Return (x, y) of the center of cell containing provided text 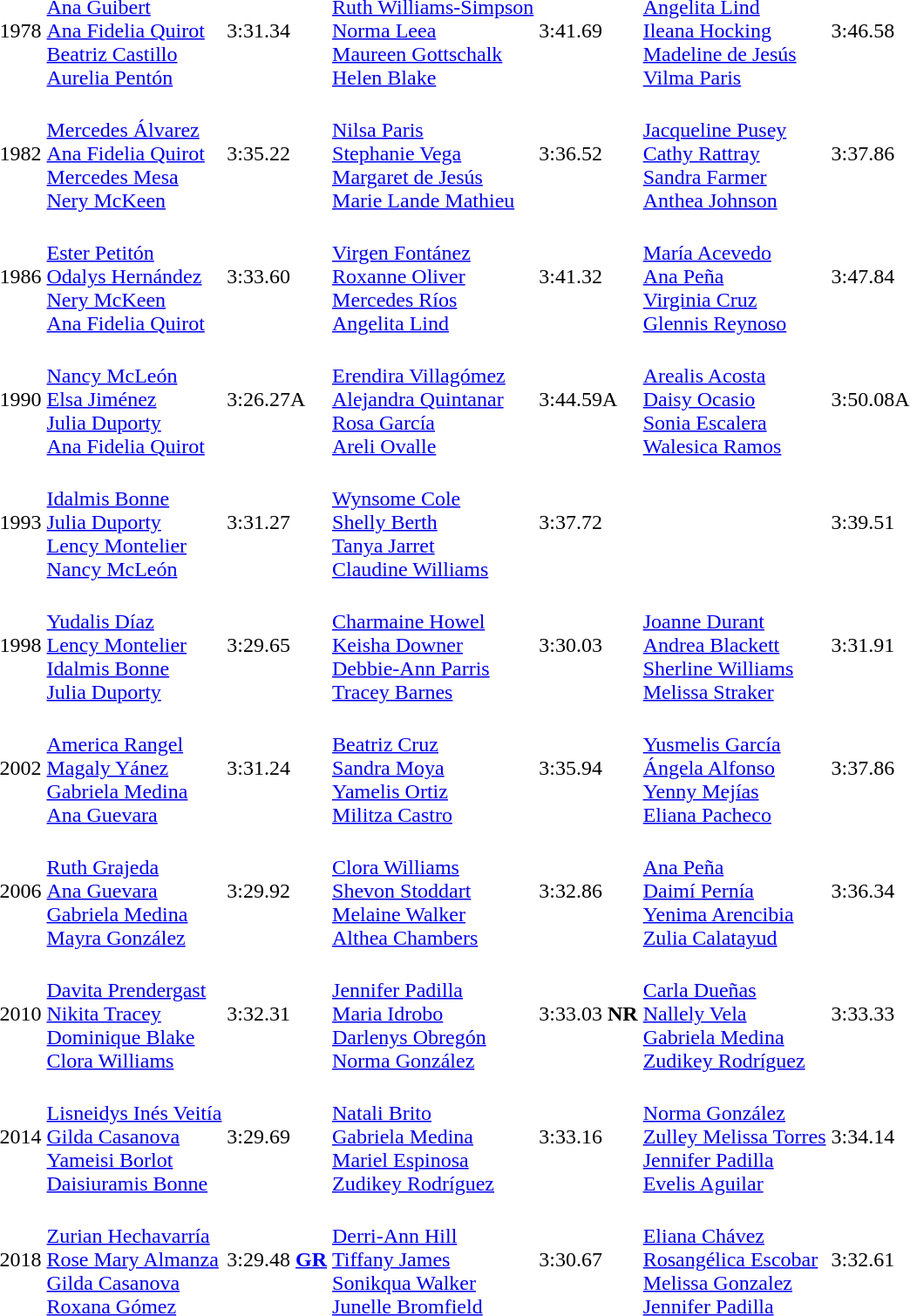
Nilsa ParisStephanie VegaMargaret de JesúsMarie Lande Mathieu (433, 153)
Yudalis DíazLency MontelierIdalmis BonneJulia Duporty (134, 645)
Davita PrendergastNikita TraceyDominique BlakeClora Williams (134, 1014)
3:41.32 (588, 276)
3:29.92 (277, 891)
Nancy McLeónElsa JiménezJulia DuportyAna Fidelia Quirot (134, 399)
Erendira VillagómezAlejandra QuintanarRosa GarcíaAreli Ovalle (433, 399)
Ruth GrajedaAna GuevaraGabriela MedinaMayra González (134, 891)
Ana PeñaDaimí PerníaYenima ArencibiaZulia Calatayud (734, 891)
3:33.03 NR (588, 1014)
Lisneidys Inés VeitíaGilda CasanovaYameisi BorlotDaisiuramis Bonne (134, 1136)
3:33.16 (588, 1136)
3:31.24 (277, 768)
Norma GonzálezZulley Melissa TorresJennifer PadillaEvelis Aguilar (734, 1136)
Mercedes ÁlvarezAna Fidelia QuirotMercedes MesaNery McKeen (134, 153)
Beatriz CruzSandra MoyaYamelis OrtizMilitza Castro (433, 768)
3:35.22 (277, 153)
Yusmelis GarcíaÁngela AlfonsoYenny MejíasEliana Pacheco (734, 768)
3:26.27A (277, 399)
Jacqueline PuseyCathy RattraySandra FarmerAnthea Johnson (734, 153)
Carla DueñasNallely VelaGabriela MedinaZudikey Rodríguez (734, 1014)
Virgen FontánezRoxanne OliverMercedes RíosAngelita Lind (433, 276)
Idalmis BonneJulia DuportyLency MontelierNancy McLeón (134, 522)
3:32.86 (588, 891)
Natali BritoGabriela MedinaMariel EspinosaZudikey Rodríguez (433, 1136)
3:29.69 (277, 1136)
Wynsome ColeShelly BerthTanya JarretClaudine Williams (433, 522)
3:33.60 (277, 276)
Clora WilliamsShevon StoddartMelaine WalkerAlthea Chambers (433, 891)
3:35.94 (588, 768)
Jennifer PadillaMaria IdroboDarlenys ObregónNorma González (433, 1014)
Joanne DurantAndrea BlackettSherline WilliamsMelissa Straker (734, 645)
María AcevedoAna PeñaVirginia CruzGlennis Reynoso (734, 276)
Arealis AcostaDaisy OcasioSonia EscaleraWalesica Ramos (734, 399)
3:32.31 (277, 1014)
3:44.59A (588, 399)
3:36.52 (588, 153)
3:31.27 (277, 522)
America RangelMagaly YánezGabriela MedinaAna Guevara (134, 768)
3:29.65 (277, 645)
3:30.03 (588, 645)
Charmaine HowelKeisha DownerDebbie-Ann ParrisTracey Barnes (433, 645)
Ester PetitónOdalys HernándezNery McKeenAna Fidelia Quirot (134, 276)
3:37.72 (588, 522)
